Detect which cell encompasses the target text, then output its (X, Y) center coordinate. 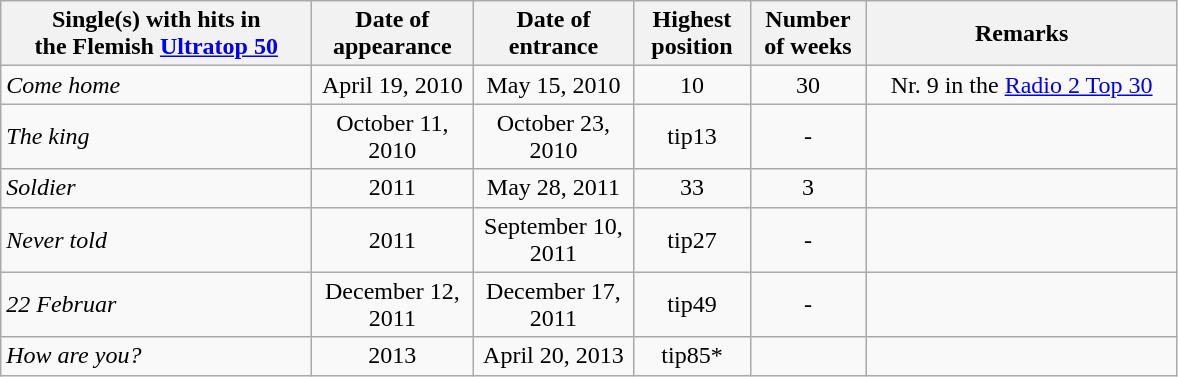
The king (156, 136)
October 23, 2010 (554, 136)
30 (808, 85)
10 (692, 85)
22 Februar (156, 304)
Numberof weeks (808, 34)
tip13 (692, 136)
tip27 (692, 240)
Date ofappearance (392, 34)
Come home (156, 85)
Nr. 9 in the Radio 2 Top 30 (1022, 85)
April 20, 2013 (554, 356)
December 17, 2011 (554, 304)
tip85* (692, 356)
tip49 (692, 304)
September 10, 2011 (554, 240)
Highestposition (692, 34)
October 11, 2010 (392, 136)
2013 (392, 356)
Single(s) with hits in the Flemish Ultratop 50 (156, 34)
Never told (156, 240)
How are you? (156, 356)
Remarks (1022, 34)
April 19, 2010 (392, 85)
33 (692, 188)
May 15, 2010 (554, 85)
3 (808, 188)
Soldier (156, 188)
December 12, 2011 (392, 304)
May 28, 2011 (554, 188)
Date ofentrance (554, 34)
